Determine the (x, y) coordinate at the center of the cell enclosing the given text.  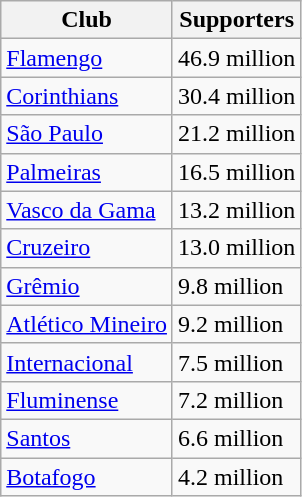
Santos (87, 438)
Flamengo (87, 58)
7.2 million (236, 400)
Internacional (87, 362)
Palmeiras (87, 172)
6.6 million (236, 438)
46.9 million (236, 58)
21.2 million (236, 134)
13.2 million (236, 210)
7.5 million (236, 362)
São Paulo (87, 134)
Supporters (236, 20)
Botafogo (87, 477)
16.5 million (236, 172)
9.8 million (236, 286)
4.2 million (236, 477)
Corinthians (87, 96)
Fluminense (87, 400)
Vasco da Gama (87, 210)
9.2 million (236, 324)
Atlético Mineiro (87, 324)
30.4 million (236, 96)
13.0 million (236, 248)
Grêmio (87, 286)
Cruzeiro (87, 248)
Club (87, 20)
